Provide the [X, Y] coordinate of the cell's center where the given text is located.  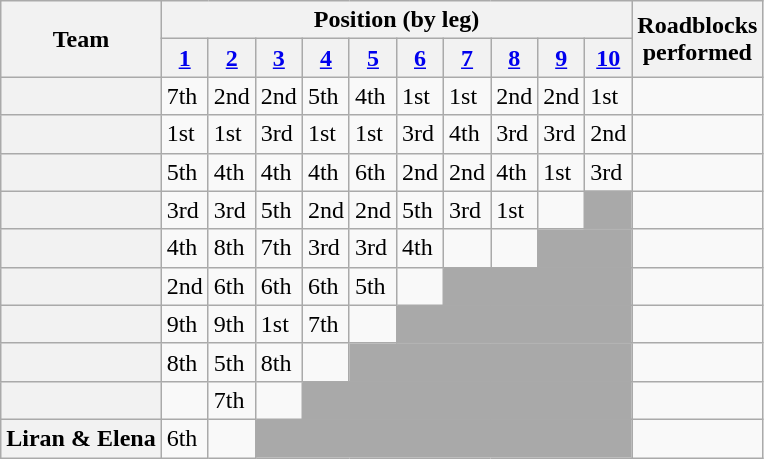
Roadblocksperformed [698, 39]
10 [608, 58]
3 [278, 58]
1 [184, 58]
6 [420, 58]
5 [372, 58]
Liran & Elena [81, 438]
Position (by leg) [396, 20]
4 [326, 58]
8 [514, 58]
2 [232, 58]
7 [468, 58]
9 [562, 58]
Team [81, 39]
